Extract the (x, y) coordinate from the center of the cell holding the provided text.  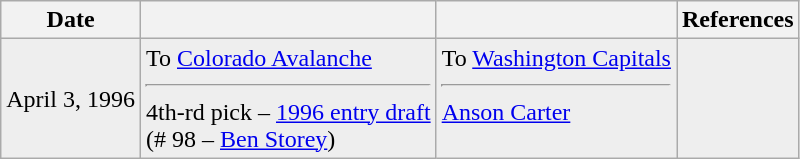
References (738, 20)
Date (71, 20)
To Colorado Avalanche4th-rd pick – 1996 entry draft(# 98 – Ben Storey) (288, 98)
April 3, 1996 (71, 98)
To Washington CapitalsAnson Carter (556, 98)
